Pinpoint the cell where the given text exists, returning its (x, y) midpoint coordinate. 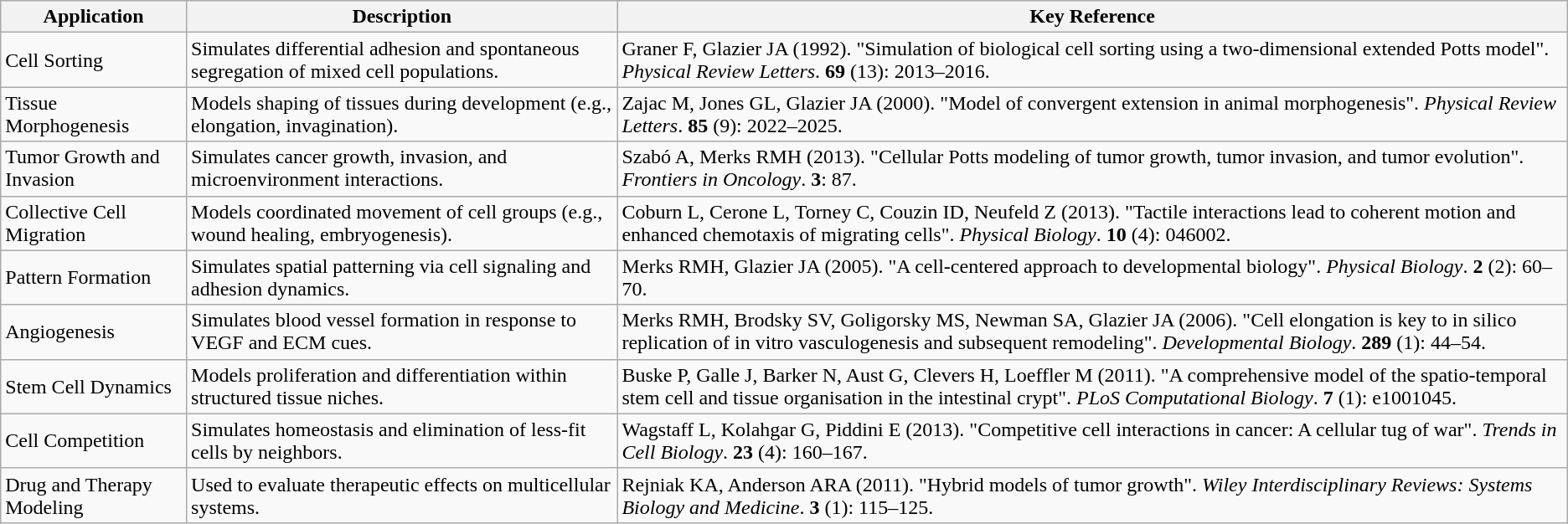
Rejniak KA, Anderson ARA (2011). "Hybrid models of tumor growth". Wiley Interdisciplinary Reviews: Systems Biology and Medicine. 3 (1): 115–125. (1092, 496)
Pattern Formation (94, 278)
Application (94, 17)
Models coordinated movement of cell groups (e.g., wound healing, embryogenesis). (402, 223)
Stem Cell Dynamics (94, 387)
Wagstaff L, Kolahgar G, Piddini E (2013). "Competitive cell interactions in cancer: A cellular tug of war". Trends in Cell Biology. 23 (4): 160–167. (1092, 440)
Zajac M, Jones GL, Glazier JA (2000). "Model of convergent extension in animal morphogenesis". Physical Review Letters. 85 (9): 2022–2025. (1092, 114)
Used to evaluate therapeutic effects on multicellular systems. (402, 496)
Szabó A, Merks RMH (2013). "Cellular Potts modeling of tumor growth, tumor invasion, and tumor evolution". Frontiers in Oncology. 3: 87. (1092, 169)
Cell Sorting (94, 60)
Angiogenesis (94, 331)
Simulates homeostasis and elimination of less-fit cells by neighbors. (402, 440)
Description (402, 17)
Simulates blood vessel formation in response to VEGF and ECM cues. (402, 331)
Simulates differential adhesion and spontaneous segregation of mixed cell populations. (402, 60)
Simulates spatial patterning via cell signaling and adhesion dynamics. (402, 278)
Merks RMH, Glazier JA (2005). "A cell-centered approach to developmental biology". Physical Biology. 2 (2): 60–70. (1092, 278)
Tissue Morphogenesis (94, 114)
Models shaping of tissues during development (e.g., elongation, invagination). (402, 114)
Key Reference (1092, 17)
Simulates cancer growth, invasion, and microenvironment interactions. (402, 169)
Models proliferation and differentiation within structured tissue niches. (402, 387)
Tumor Growth and Invasion (94, 169)
Cell Competition (94, 440)
Collective Cell Migration (94, 223)
Drug and Therapy Modeling (94, 496)
